Pinpoint the cell where the given text exists, returning its (X, Y) midpoint coordinate. 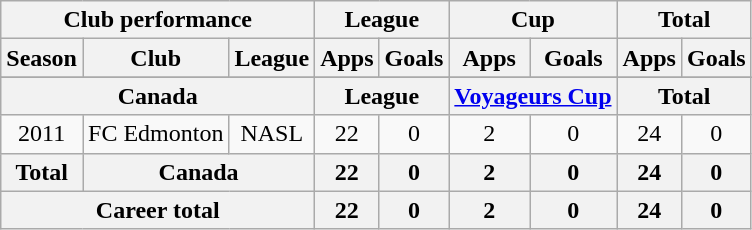
FC Edmonton (155, 134)
Career total (158, 210)
Club performance (158, 20)
NASL (272, 134)
Voyageurs Cup (533, 96)
Cup (533, 20)
Club (155, 58)
Season (42, 58)
2011 (42, 134)
